Find where the given text appears and provide that cell's center as [x, y] coordinate. 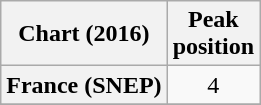
Peakposition [213, 34]
Chart (2016) [84, 34]
France (SNEP) [84, 85]
4 [213, 85]
